Search for the cell housing the specified text and yield its [X, Y] center coordinate. 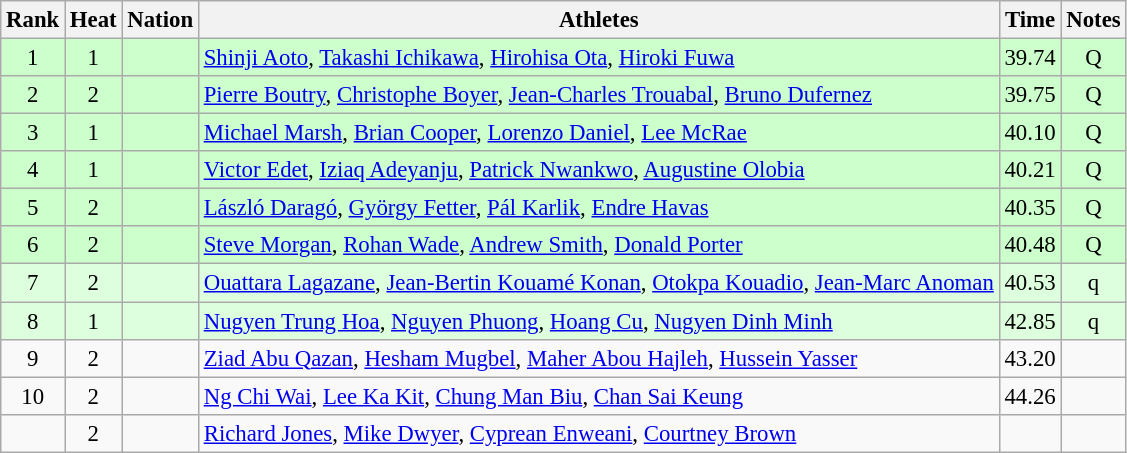
Michael Marsh, Brian Cooper, Lorenzo Daniel, Lee McRae [598, 133]
44.26 [1030, 396]
Time [1030, 20]
Ng Chi Wai, Lee Ka Kit, Chung Man Biu, Chan Sai Keung [598, 396]
40.10 [1030, 133]
Ziad Abu Qazan, Hesham Mugbel, Maher Abou Hajleh, Hussein Yasser [598, 358]
39.75 [1030, 95]
Notes [1094, 20]
Steve Morgan, Rohan Wade, Andrew Smith, Donald Porter [598, 245]
9 [33, 358]
Athletes [598, 20]
40.21 [1030, 170]
40.53 [1030, 283]
7 [33, 283]
10 [33, 396]
Heat [94, 20]
5 [33, 208]
Nugyen Trung Hoa, Nguyen Phuong, Hoang Cu, Nugyen Dinh Minh [598, 321]
Richard Jones, Mike Dwyer, Cyprean Enweani, Courtney Brown [598, 433]
Victor Edet, Iziaq Adeyanju, Patrick Nwankwo, Augustine Olobia [598, 170]
8 [33, 321]
Pierre Boutry, Christophe Boyer, Jean-Charles Trouabal, Bruno Dufernez [598, 95]
40.35 [1030, 208]
6 [33, 245]
39.74 [1030, 58]
Rank [33, 20]
42.85 [1030, 321]
3 [33, 133]
Nation [160, 20]
40.48 [1030, 245]
Ouattara Lagazane, Jean-Bertin Kouamé Konan, Otokpa Kouadio, Jean-Marc Anoman [598, 283]
Shinji Aoto, Takashi Ichikawa, Hirohisa Ota, Hiroki Fuwa [598, 58]
László Daragó, György Fetter, Pál Karlik, Endre Havas [598, 208]
4 [33, 170]
43.20 [1030, 358]
